Pinpoint the cell where the given text exists, returning its [X, Y] midpoint coordinate. 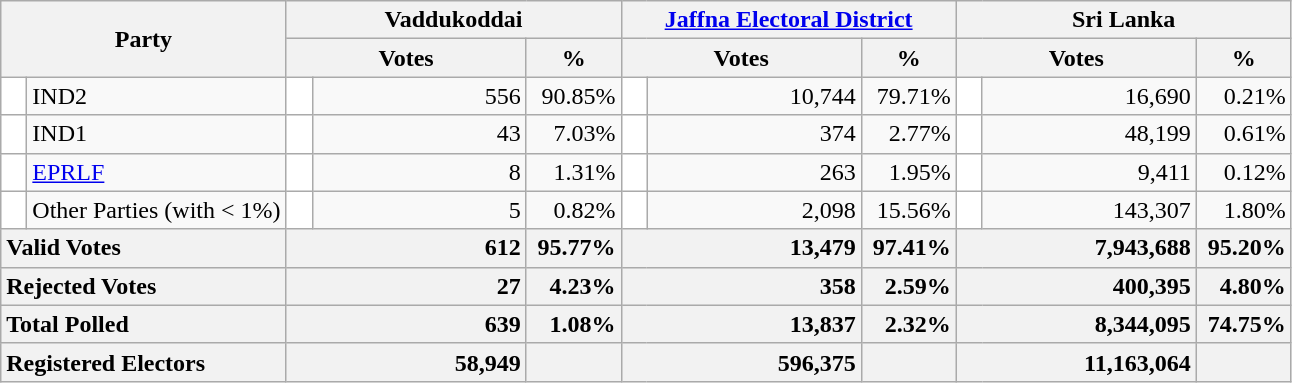
Registered Electors [144, 362]
27 [406, 286]
556 [419, 96]
Rejected Votes [144, 286]
58,949 [406, 362]
4.80% [1244, 286]
374 [754, 134]
95.20% [1244, 248]
48,199 [1089, 134]
2.59% [908, 286]
2,098 [754, 210]
9,411 [1089, 172]
EPRLF [156, 172]
Sri Lanka [1124, 20]
10,744 [754, 96]
0.12% [1244, 172]
8 [419, 172]
74.75% [1244, 324]
IND2 [156, 96]
263 [754, 172]
15.56% [908, 210]
43 [419, 134]
2.77% [908, 134]
0.21% [1244, 96]
639 [406, 324]
16,690 [1089, 96]
0.82% [574, 210]
13,479 [741, 248]
1.31% [574, 172]
13,837 [741, 324]
143,307 [1089, 210]
7.03% [574, 134]
90.85% [574, 96]
8,344,095 [1076, 324]
7,943,688 [1076, 248]
596,375 [741, 362]
IND1 [156, 134]
Jaffna Electoral District [788, 20]
Vaddukoddai [454, 20]
97.41% [908, 248]
400,395 [1076, 286]
2.32% [908, 324]
5 [419, 210]
Party [144, 39]
4.23% [574, 286]
0.61% [1244, 134]
1.80% [1244, 210]
1.95% [908, 172]
358 [741, 286]
95.77% [574, 248]
11,163,064 [1076, 362]
Total Polled [144, 324]
79.71% [908, 96]
Valid Votes [144, 248]
Other Parties (with < 1%) [156, 210]
1.08% [574, 324]
612 [406, 248]
